Extract the (x, y) coordinate from the center of the cell holding the provided text.  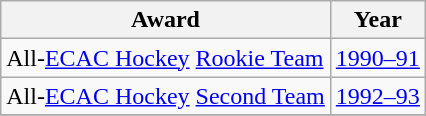
All-ECAC Hockey Rookie Team (166, 58)
Year (378, 20)
1992–93 (378, 96)
Award (166, 20)
1990–91 (378, 58)
All-ECAC Hockey Second Team (166, 96)
